Return (X, Y) of the center of cell containing provided text 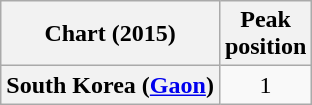
1 (265, 85)
Peakposition (265, 34)
Chart (2015) (110, 34)
South Korea (Gaon) (110, 85)
